Provide the (x, y) coordinate of the cell's center where the given text is located.  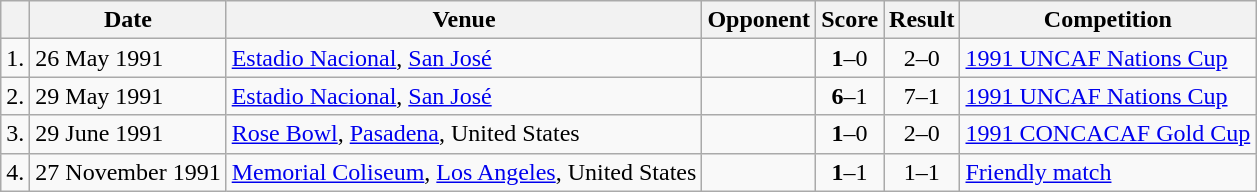
1991 CONCACAF Gold Cup (1108, 134)
Competition (1108, 20)
Result (922, 20)
27 November 1991 (128, 172)
Rose Bowl, Pasadena, United States (464, 134)
Friendly match (1108, 172)
Venue (464, 20)
29 June 1991 (128, 134)
Date (128, 20)
2. (16, 96)
4. (16, 172)
29 May 1991 (128, 96)
6–1 (850, 96)
3. (16, 134)
1. (16, 58)
Memorial Coliseum, Los Angeles, United States (464, 172)
7–1 (922, 96)
Opponent (759, 20)
26 May 1991 (128, 58)
Score (850, 20)
